For the text-containing cell, return its midpoint in [x, y] coordinate format. 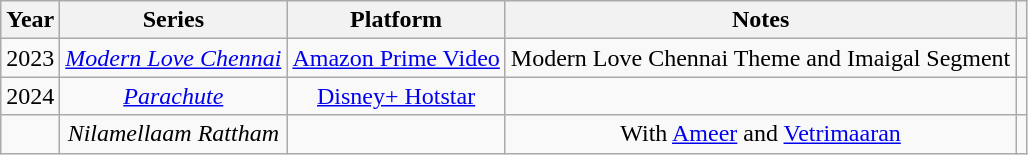
Series [174, 20]
Nilamellaam Rattham [174, 134]
Platform [396, 20]
With Ameer and Vetrimaaran [760, 134]
Modern Love Chennai Theme and Imaigal Segment [760, 58]
Modern Love Chennai [174, 58]
Disney+ Hotstar [396, 96]
Notes [760, 20]
2023 [30, 58]
2024 [30, 96]
Parachute [174, 96]
Amazon Prime Video [396, 58]
Year [30, 20]
